Provide the [x, y] coordinate of the cell's center where the given text is located.  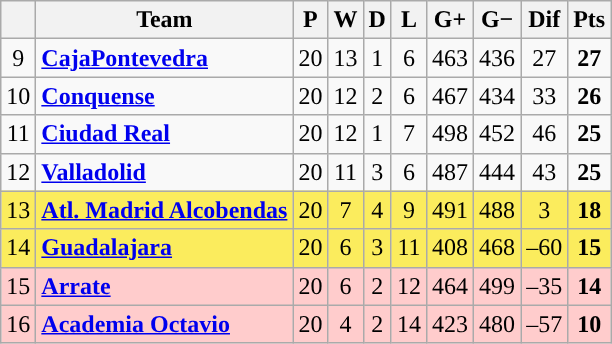
Ciudad Real [164, 134]
18 [590, 210]
444 [498, 172]
468 [498, 248]
26 [590, 96]
Academia Octavio [164, 324]
464 [450, 286]
463 [450, 58]
Conquense [164, 96]
43 [544, 172]
491 [450, 210]
46 [544, 134]
Dif [544, 20]
–60 [544, 248]
434 [498, 96]
480 [498, 324]
Pts [590, 20]
L [408, 20]
G− [498, 20]
499 [498, 286]
–35 [544, 286]
487 [450, 172]
33 [544, 96]
488 [498, 210]
Valladolid [164, 172]
D [377, 20]
Team [164, 20]
467 [450, 96]
Guadalajara [164, 248]
–57 [544, 324]
Arrate [164, 286]
Atl. Madrid Alcobendas [164, 210]
452 [498, 134]
498 [450, 134]
408 [450, 248]
P [310, 20]
G+ [450, 20]
W [346, 20]
423 [450, 324]
436 [498, 58]
CajaPontevedra [164, 58]
16 [18, 324]
